Output the (x, y) coordinate of the center of the cell containing the given text.  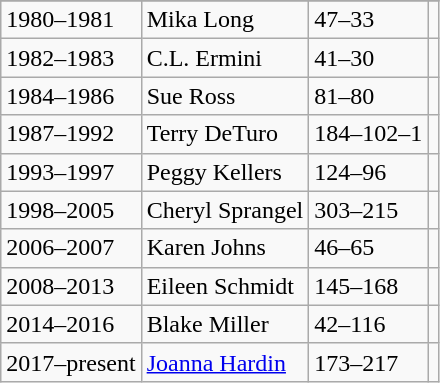
Peggy Kellers (225, 172)
Blake Miller (225, 324)
173–217 (368, 362)
1987–1992 (71, 134)
2008–2013 (71, 286)
81–80 (368, 96)
124–96 (368, 172)
184–102–1 (368, 134)
C.L. Ermini (225, 58)
Joanna Hardin (225, 362)
Terry DeTuro (225, 134)
1984–1986 (71, 96)
1998–2005 (71, 210)
Mika Long (225, 20)
1982–1983 (71, 58)
Eileen Schmidt (225, 286)
41–30 (368, 58)
2017–present (71, 362)
46–65 (368, 248)
2006–2007 (71, 248)
Sue Ross (225, 96)
1980–1981 (71, 20)
2014–2016 (71, 324)
42–116 (368, 324)
1993–1997 (71, 172)
303–215 (368, 210)
Cheryl Sprangel (225, 210)
47–33 (368, 20)
145–168 (368, 286)
Karen Johns (225, 248)
